Search for the cell housing the specified text and yield its (X, Y) center coordinate. 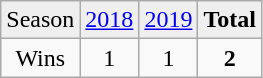
2019 (168, 20)
2018 (110, 20)
Wins (40, 58)
2 (230, 58)
Total (230, 20)
Season (40, 20)
